Return the [X, Y] coordinate for the center point of the cell that contains the specified text.  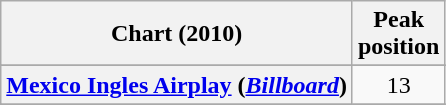
13 [398, 85]
Chart (2010) [177, 34]
Mexico Ingles Airplay (Billboard) [177, 85]
Peakposition [398, 34]
